Search for the cell housing the specified text and yield its [X, Y] center coordinate. 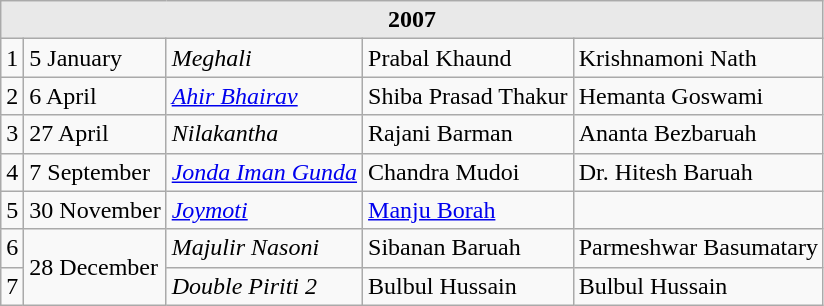
Prabal Khaund [468, 58]
5 January [95, 58]
Jonda Iman Gunda [264, 172]
6 [12, 248]
7 September [95, 172]
Majulir Nasoni [264, 248]
4 [12, 172]
Sibanan Baruah [468, 248]
Hemanta Goswami [698, 96]
6 April [95, 96]
Chandra Mudoi [468, 172]
30 November [95, 210]
Ahir Bhairav [264, 96]
7 [12, 286]
2007 [412, 20]
28 December [95, 267]
3 [12, 134]
27 April [95, 134]
Double Piriti 2 [264, 286]
Parmeshwar Basumatary [698, 248]
Rajani Barman [468, 134]
Dr. Hitesh Baruah [698, 172]
Manju Borah [468, 210]
Krishnamoni Nath [698, 58]
Meghali [264, 58]
Shiba Prasad Thakur [468, 96]
1 [12, 58]
Nilakantha [264, 134]
5 [12, 210]
Joymoti [264, 210]
Ananta Bezbaruah [698, 134]
2 [12, 96]
